Scan for the cell matching the given text and deliver its [X, Y] coordinate at center. 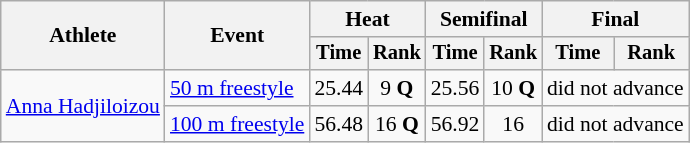
Semifinal [484, 19]
9 Q [397, 88]
Anna Hadjiloizou [83, 106]
Athlete [83, 36]
25.44 [338, 88]
100 m freestyle [237, 124]
50 m freestyle [237, 88]
16 [513, 124]
56.92 [456, 124]
56.48 [338, 124]
16 Q [397, 124]
25.56 [456, 88]
Final [616, 19]
10 Q [513, 88]
Event [237, 36]
Heat [367, 19]
